From the cell containing the given text, extract its center point as (X, Y) coordinate. 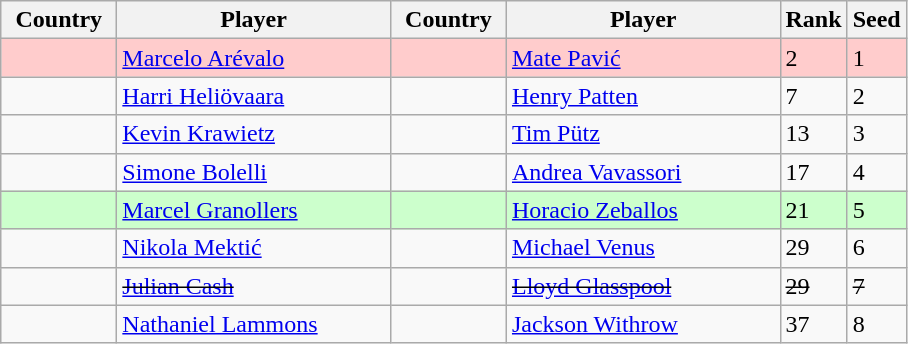
Seed (876, 20)
Kevin Krawietz (254, 134)
4 (876, 172)
8 (876, 324)
Harri Heliövaara (254, 96)
Rank (814, 20)
6 (876, 248)
Nathaniel Lammons (254, 324)
Andrea Vavassori (643, 172)
3 (876, 134)
1 (876, 58)
Horacio Zeballos (643, 210)
Henry Patten (643, 96)
Lloyd Glasspool (643, 286)
Marcelo Arévalo (254, 58)
17 (814, 172)
Tim Pütz (643, 134)
5 (876, 210)
Julian Cash (254, 286)
Simone Bolelli (254, 172)
Michael Venus (643, 248)
Nikola Mektić (254, 248)
Mate Pavić (643, 58)
37 (814, 324)
13 (814, 134)
Jackson Withrow (643, 324)
21 (814, 210)
Marcel Granollers (254, 210)
